Locate the cell with the specified text and output its [X, Y] center coordinate. 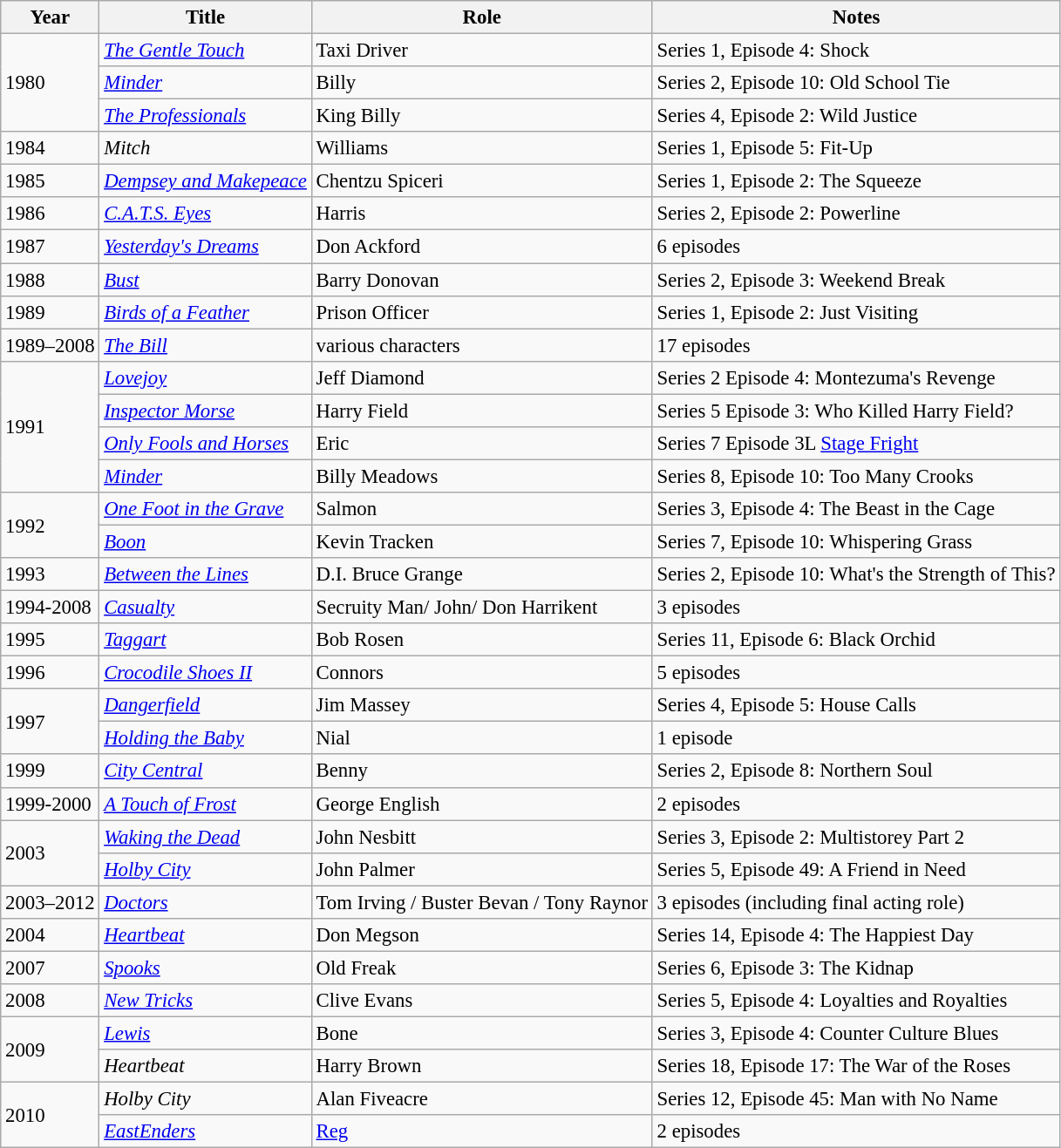
2008 [51, 1001]
Series 2 Episode 4: Montezuma's Revenge [856, 377]
Series 3, Episode 4: Counter Culture Blues [856, 1033]
Harry Field [481, 411]
Billy [481, 83]
Prison Officer [481, 312]
Series 3, Episode 2: Multistorey Part 2 [856, 837]
Inspector Morse [206, 411]
Boon [206, 541]
Series 7, Episode 10: Whispering Grass [856, 541]
Lewis [206, 1033]
various characters [481, 345]
C.A.T.S. Eyes [206, 214]
Series 1, Episode 2: The Squeeze [856, 181]
Alan Fiveacre [481, 1099]
2003–2012 [51, 902]
1989 [51, 312]
Dempsey and Makepeace [206, 181]
Jeff Diamond [481, 377]
1997 [51, 722]
Series 1, Episode 2: Just Visiting [856, 312]
1996 [51, 673]
2009 [51, 1050]
Dangerfield [206, 705]
Don Ackford [481, 247]
Taggart [206, 640]
3 episodes (including final acting role) [856, 902]
1994-2008 [51, 608]
New Tricks [206, 1001]
Series 2, Episode 2: Powerline [856, 214]
Bone [481, 1033]
1 episode [856, 738]
Barry Donovan [481, 280]
Lovejoy [206, 377]
Between the Lines [206, 574]
Yesterday's Dreams [206, 247]
1988 [51, 280]
Bob Rosen [481, 640]
Series 7 Episode 3L Stage Fright [856, 444]
Holding the Baby [206, 738]
City Central [206, 771]
1999 [51, 771]
Casualty [206, 608]
Series 12, Episode 45: Man with No Name [856, 1099]
A Touch of Frost [206, 804]
2003 [51, 853]
The Bill [206, 345]
2007 [51, 968]
Series 2, Episode 3: Weekend Break [856, 280]
Williams [481, 148]
2010 [51, 1116]
Benny [481, 771]
2004 [51, 935]
Series 14, Episode 4: The Happiest Day [856, 935]
Series 18, Episode 17: The War of the Roses [856, 1066]
17 episodes [856, 345]
Series 4, Episode 2: Wild Justice [856, 116]
Eric [481, 444]
Spooks [206, 968]
Year [51, 17]
Connors [481, 673]
John Palmer [481, 869]
George English [481, 804]
Harry Brown [481, 1066]
Series 4, Episode 5: House Calls [856, 705]
One Foot in the Grave [206, 509]
Series 5 Episode 3: Who Killed Harry Field? [856, 411]
1999-2000 [51, 804]
Mitch [206, 148]
Series 8, Episode 10: Too Many Crooks [856, 476]
Clive Evans [481, 1001]
EastEnders [206, 1131]
6 episodes [856, 247]
1992 [51, 525]
1986 [51, 214]
Harris [481, 214]
1995 [51, 640]
John Nesbitt [481, 837]
Series 11, Episode 6: Black Orchid [856, 640]
Series 2, Episode 10: What's the Strength of This? [856, 574]
5 episodes [856, 673]
Series 2, Episode 10: Old School Tie [856, 83]
Salmon [481, 509]
The Professionals [206, 116]
Series 1, Episode 4: Shock [856, 51]
Taxi Driver [481, 51]
Series 5, Episode 49: A Friend in Need [856, 869]
Billy Meadows [481, 476]
The Gentle Touch [206, 51]
King Billy [481, 116]
Only Fools and Horses [206, 444]
Series 3, Episode 4: The Beast in the Cage [856, 509]
Secruity Man/ John/ Don Harrikent [481, 608]
1987 [51, 247]
D.I. Bruce Grange [481, 574]
Doctors [206, 902]
Reg [481, 1131]
1991 [51, 426]
Series 6, Episode 3: The Kidnap [856, 968]
Chentzu Spiceri [481, 181]
1985 [51, 181]
3 episodes [856, 608]
Kevin Tracken [481, 541]
1980 [51, 84]
Birds of a Feather [206, 312]
Don Megson [481, 935]
Tom Irving / Buster Bevan / Tony Raynor [481, 902]
Jim Massey [481, 705]
Title [206, 17]
Series 1, Episode 5: Fit-Up [856, 148]
Notes [856, 17]
Nial [481, 738]
1984 [51, 148]
Bust [206, 280]
Role [481, 17]
1989–2008 [51, 345]
1993 [51, 574]
Waking the Dead [206, 837]
Series 5, Episode 4: Loyalties and Royalties [856, 1001]
Series 2, Episode 8: Northern Soul [856, 771]
Old Freak [481, 968]
Crocodile Shoes II [206, 673]
